Find where the given text appears and provide that cell's center as [x, y] coordinate. 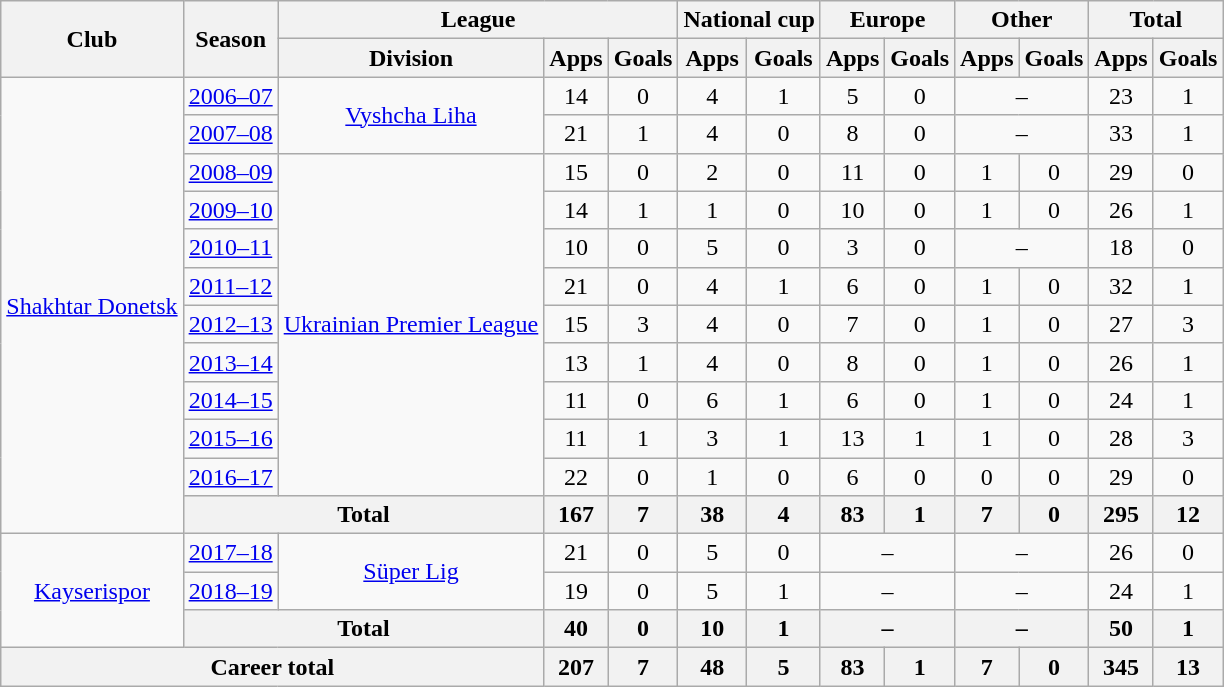
32 [1121, 286]
2009–10 [230, 210]
League [478, 20]
Europe [887, 20]
27 [1121, 324]
2011–12 [230, 286]
2017–18 [230, 553]
12 [1188, 515]
Division [411, 58]
28 [1121, 438]
2012–13 [230, 324]
50 [1121, 629]
2006–07 [230, 96]
2014–15 [230, 400]
Other [1022, 20]
48 [712, 667]
2007–08 [230, 134]
Vyshcha Liha [411, 115]
167 [576, 515]
2018–19 [230, 591]
Shakhtar Donetsk [92, 306]
18 [1121, 248]
207 [576, 667]
2008–09 [230, 172]
38 [712, 515]
2015–16 [230, 438]
Career total [272, 667]
Süper Lig [411, 572]
2 [712, 172]
33 [1121, 134]
2013–14 [230, 362]
Ukrainian Premier League [411, 324]
National cup [749, 20]
Club [92, 39]
2010–11 [230, 248]
Kayserispor [92, 591]
40 [576, 629]
2016–17 [230, 477]
23 [1121, 96]
Season [230, 39]
345 [1121, 667]
22 [576, 477]
295 [1121, 515]
19 [576, 591]
